Return (x, y) of the center of cell containing provided text 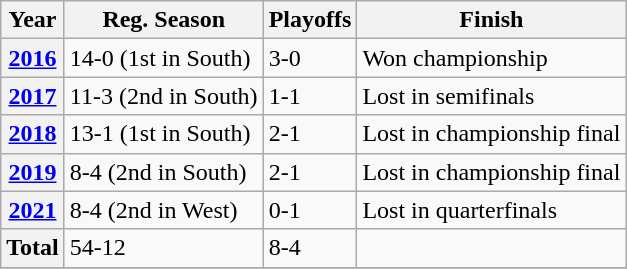
2019 (33, 172)
0-1 (310, 210)
11-3 (2nd in South) (164, 96)
Lost in semifinals (492, 96)
13-1 (1st in South) (164, 134)
Total (33, 248)
2017 (33, 96)
Finish (492, 20)
54-12 (164, 248)
8-4 (2nd in West) (164, 210)
Year (33, 20)
3-0 (310, 58)
8-4 (2nd in South) (164, 172)
14-0 (1st in South) (164, 58)
Won championship (492, 58)
8-4 (310, 248)
Playoffs (310, 20)
Lost in quarterfinals (492, 210)
2018 (33, 134)
Reg. Season (164, 20)
2016 (33, 58)
2021 (33, 210)
1-1 (310, 96)
